Capture the cell that displays the provided text and extract its [X, Y] central coordinate. 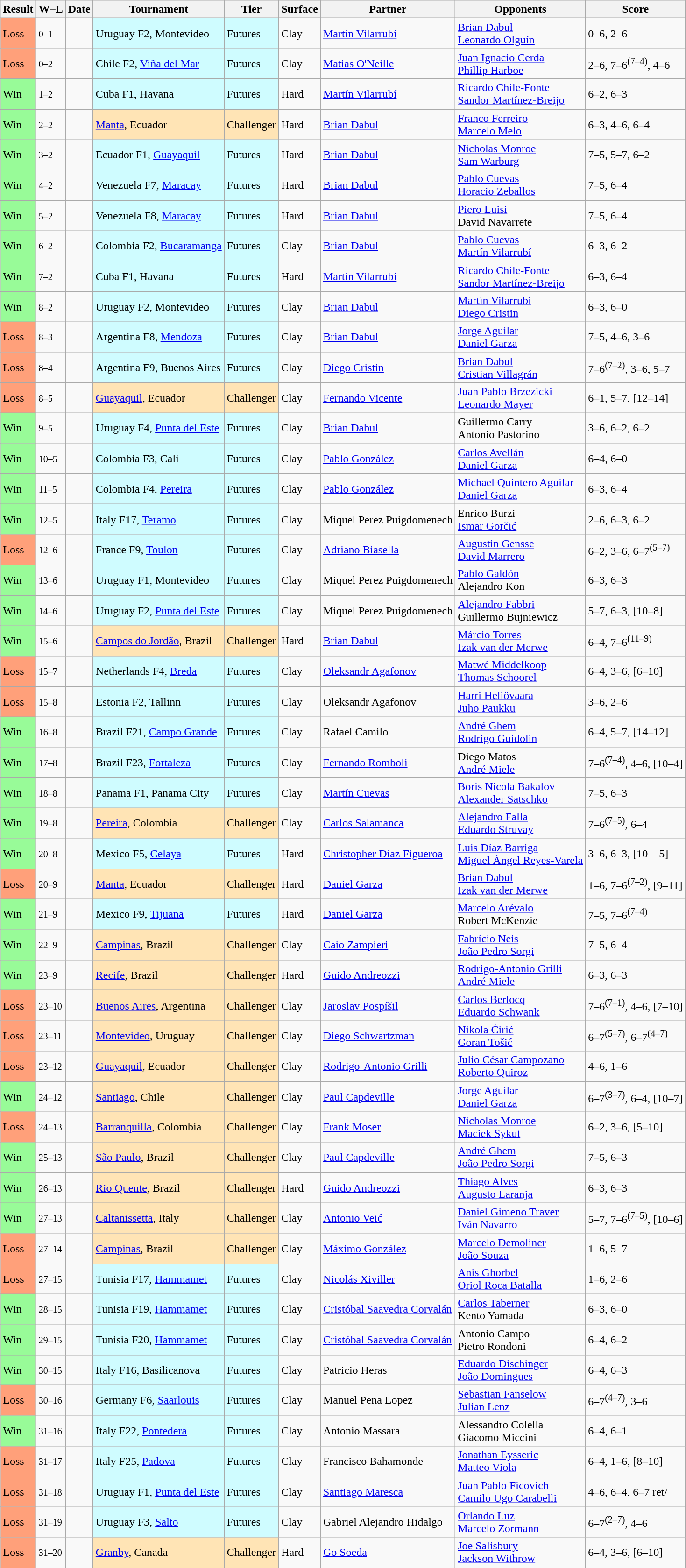
6–2, 3–6, 6–7(5–7) [636, 550]
0–6, 2–6 [636, 34]
Márcio Torres Izak van der Merwe [520, 641]
Argentina F8, Mendoza [159, 337]
7–2 [50, 276]
Tunisia F20, Hammamet [159, 1339]
Colombia F4, Pereira [159, 489]
5–7, 7–6(7–5), [10–6] [636, 1218]
6–3, 4–6, 6–4 [636, 124]
Fernando Vicente [388, 398]
Martín Vilarrubí Diego Cristin [520, 306]
Gabriel Alejandro Hidalgo [388, 1522]
31–20 [50, 1552]
Santiago Maresca [388, 1491]
Brian Dabul Leonardo Olguín [520, 34]
26–13 [50, 1188]
5–7, 6–3, [10–8] [636, 611]
Augustin Gensse David Marrero [520, 550]
Uruguay F1, Punta del Este [159, 1491]
6–2, 6–3 [636, 94]
Francisco Bahamonde [388, 1462]
21–9 [50, 914]
Pereira, Colombia [159, 823]
Anis Ghorbel Oriol Roca Batalla [520, 1278]
Martín Cuevas [388, 793]
Brian Dabul Izak van der Merwe [520, 884]
24–13 [50, 1127]
27–13 [50, 1218]
Jaroslav Pospíšil [388, 1006]
1–2 [50, 94]
Barranquilla, Colombia [159, 1127]
Antonio Veić [388, 1218]
Jonathan Eysseric Matteo Viola [520, 1462]
18–8 [50, 793]
Brazil F21, Campo Grande [159, 732]
Surface [300, 9]
W–L [50, 9]
2–6, 6–3, 6–2 [636, 519]
24–12 [50, 1096]
Joe Salisbury Jackson Withrow [520, 1552]
France F9, Toulon [159, 550]
Juan Pablo Brzezicki Leonardo Mayer [520, 398]
31–16 [50, 1431]
7–6(7–5), 6–4 [636, 823]
Alejandro Falla Eduardo Struvay [520, 823]
Daniel Gimeno Traver Iván Navarro [520, 1218]
22–9 [50, 945]
6–4, 7–6(11–9) [636, 641]
6–7(4–7), 3–6 [636, 1401]
31–18 [50, 1491]
Colombia F2, Bucaramanga [159, 246]
6–2 [50, 246]
Juan Ignacio Cerda Phillip Harboe [520, 64]
7–5, 4–6, 3–6 [636, 337]
Chile F2, Viña del Mar [159, 64]
6–2, 3–6, [5–10] [636, 1127]
Argentina F9, Buenos Aires [159, 367]
Piero Luisi David Navarrete [520, 216]
Nicolás Xiviller [388, 1278]
Date [79, 9]
7–6(7–2), 3–6, 5–7 [636, 367]
9–5 [50, 429]
Boris Nicola Bakalov Alexander Satschko [520, 793]
6–4, 6–1 [636, 1431]
Michael Quintero Aguilar Daniel Garza [520, 489]
Máximo González [388, 1249]
Caltanissetta, Italy [159, 1218]
Nicholas Monroe Maciek Sykut [520, 1127]
3–6, 2–6 [636, 701]
Diego Matos André Miele [520, 762]
31–17 [50, 1462]
Julio César Campozano Roberto Quiroz [520, 1067]
8–3 [50, 337]
Fabrício Neis João Pedro Sorgi [520, 945]
27–14 [50, 1249]
Mexico F9, Tijuana [159, 914]
Pablo Cuevas Horacio Zeballos [520, 185]
Campos do Jordão, Brazil [159, 641]
Brazil F23, Fortaleza [159, 762]
3–2 [50, 155]
Partner [388, 9]
6–7(2–7), 4–6 [636, 1522]
Colombia F3, Cali [159, 459]
São Paulo, Brazil [159, 1157]
Pablo Galdón Alejandro Kon [520, 580]
Alejandro Fabbri Guillermo Bujniewicz [520, 611]
Estonia F2, Tallinn [159, 701]
Tunisia F19, Hammamet [159, 1309]
11–5 [50, 489]
Germany F6, Saarlouis [159, 1401]
Mexico F5, Celaya [159, 854]
Buenos Aires, Argentina [159, 1006]
2–6, 7–6(7–4), 4–6 [636, 64]
29–15 [50, 1339]
30–16 [50, 1401]
Uruguay F3, Salto [159, 1522]
Christopher Díaz Figueroa [388, 854]
Franco Ferreiro Marcelo Melo [520, 124]
6–4, 6–2 [636, 1339]
15–8 [50, 701]
Carlos Taberner Kento Yamada [520, 1309]
Rodrigo-Antonio Grilli [388, 1067]
Juan Pablo Ficovich Camilo Ugo Carabelli [520, 1491]
19–8 [50, 823]
5–2 [50, 216]
1–6, 2–6 [636, 1278]
Italy F22, Pontedera [159, 1431]
6–4, 5–7, [14–12] [636, 732]
Netherlands F4, Breda [159, 671]
Result [18, 9]
13–6 [50, 580]
4–6, 1–6 [636, 1067]
3–6, 6–3, [10—5] [636, 854]
23–9 [50, 975]
Thiago Alves Augusto Laranja [520, 1188]
6–7(3–7), 6–4, [10–7] [636, 1096]
8–4 [50, 367]
Matwé Middelkoop Thomas Schoorel [520, 671]
10–5 [50, 459]
Guillermo Carry Antonio Pastorino [520, 429]
16–8 [50, 732]
6–3, 6–2 [636, 246]
4–2 [50, 185]
1–6, 5–7 [636, 1249]
23–12 [50, 1067]
Adriano Biasella [388, 550]
6–4, 6–0 [636, 459]
0–1 [50, 34]
Tournament [159, 9]
Carlos Salamanca [388, 823]
Rio Quente, Brazil [159, 1188]
31–19 [50, 1522]
Marcelo Arévalo Robert McKenzie [520, 914]
12–6 [50, 550]
3–6, 6–2, 6–2 [636, 429]
14–6 [50, 611]
Montevideo, Uruguay [159, 1036]
Italy F17, Teramo [159, 519]
15–7 [50, 671]
23–10 [50, 1006]
6–1, 5–7, [12–14] [636, 398]
Santiago, Chile [159, 1096]
Go Soeda [388, 1552]
7–6(7–4), 4–6, [10–4] [636, 762]
Italy F25, Padova [159, 1462]
27–15 [50, 1278]
André Ghem Rodrigo Guidolin [520, 732]
12–5 [50, 519]
Tier [251, 9]
Fernando Romboli [388, 762]
6–4, 6–3 [636, 1370]
Matias O'Neille [388, 64]
Nikola Ćirić Goran Tošić [520, 1036]
Alessandro Colella Giacomo Miccini [520, 1431]
Italy F16, Basilicanova [159, 1370]
Manuel Pena Lopez [388, 1401]
Frank Moser [388, 1127]
Antonio Massara [388, 1431]
17–8 [50, 762]
Opponents [520, 9]
Recife, Brazil [159, 975]
7–5, 5–7, 6–2 [636, 155]
Marcelo Demoliner João Souza [520, 1249]
André Ghem João Pedro Sorgi [520, 1157]
Antonio Campo Pietro Rondoni [520, 1339]
Patricio Heras [388, 1370]
0–2 [50, 64]
Sebastian Fanselow Julian Lenz [520, 1401]
Diego Cristin [388, 367]
Nicholas Monroe Sam Warburg [520, 155]
Eduardo Dischinger João Domingues [520, 1370]
23–11 [50, 1036]
Carlos Berlocq Eduardo Schwank [520, 1006]
Uruguay F2, Punta del Este [159, 611]
6–7(5–7), 6–7(4–7) [636, 1036]
8–5 [50, 398]
Panama F1, Panama City [159, 793]
2–2 [50, 124]
7–6(7–1), 4–6, [7–10] [636, 1006]
Venezuela F7, Maracay [159, 185]
Harri Heliövaara Juho Paukku [520, 701]
7–5, 7–6(7–4) [636, 914]
Orlando Luz Marcelo Zormann [520, 1522]
Caio Zampieri [388, 945]
Pablo Cuevas Martín Vilarrubí [520, 246]
30–15 [50, 1370]
Brian Dabul Cristian Villagrán [520, 367]
1–6, 7–6(7–2), [9–11] [636, 884]
Carlos Avellán Daniel Garza [520, 459]
8–2 [50, 306]
4–6, 6–4, 6–7 ret/ [636, 1491]
20–9 [50, 884]
Tunisia F17, Hammamet [159, 1278]
Uruguay F4, Punta del Este [159, 429]
Luis Díaz Barriga Miguel Ángel Reyes-Varela [520, 854]
15–6 [50, 641]
Granby, Canada [159, 1552]
6–4, 1–6, [8–10] [636, 1462]
Uruguay F1, Montevideo [159, 580]
Diego Schwartzman [388, 1036]
28–15 [50, 1309]
25–13 [50, 1157]
Enrico Burzi Ismar Gorčić [520, 519]
Rafael Camilo [388, 732]
Venezuela F8, Maracay [159, 216]
Score [636, 9]
Ecuador F1, Guayaquil [159, 155]
20–8 [50, 854]
Rodrigo-Antonio Grilli André Miele [520, 975]
